Search for the cell housing the specified text and yield its [X, Y] center coordinate. 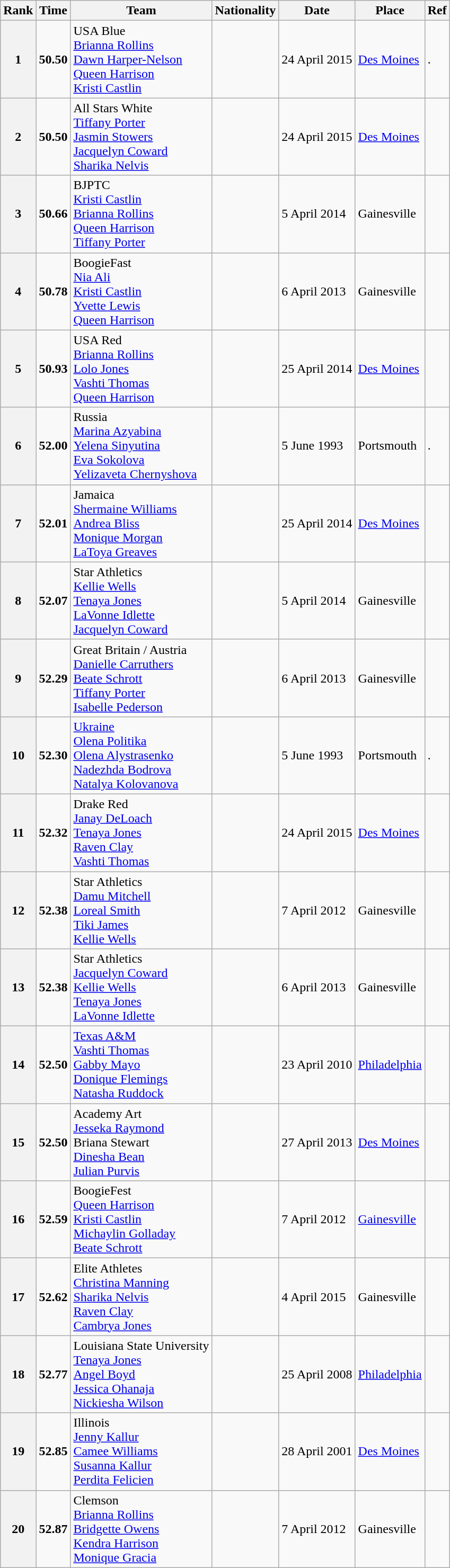
52.30 [53, 755]
52.00 [53, 446]
BoogieFastNia AliKristi CastlinYvette LewisQueen Harrison [141, 291]
Star AthleticsKellie WellsTenaya JonesLaVonne IdletteJacquelyn Coward [141, 601]
Date [317, 11]
50.93 [53, 369]
17 [18, 1297]
USA BlueBrianna RollinsDawn Harper-NelsonQueen HarrisonKristi Castlin [141, 59]
23 April 2010 [317, 1065]
Texas A&MVashti ThomasGabby MayoDonique FlemingsNatasha Ruddock [141, 1065]
Drake RedJanay DeLoachTenaya JonesRaven ClayVashti Thomas [141, 832]
JamaicaShermaine WilliamsAndrea BlissMonique MorganLaToya Greaves [141, 523]
4 April 2015 [317, 1297]
UkraineOlena PolitikaOlena AlystrasenkoNadezhda BodrovaNatalya Kolovanova [141, 755]
1 [18, 59]
Star AthleticsJacquelyn CowardKellie WellsTenaya JonesLaVonne Idlette [141, 988]
52.32 [53, 832]
Ref [437, 11]
19 [18, 1451]
52.87 [53, 1529]
20 [18, 1529]
10 [18, 755]
9 [18, 678]
52.77 [53, 1374]
15 [18, 1142]
Academy ArtJesseka RaymondBriana StewartDinesha BeanJulian Purvis [141, 1142]
ClemsonBrianna RollinsBridgette OwensKendra HarrisonMonique Gracia [141, 1529]
RussiaMarina AzyabinaYelena SinyutinaEva SokolovaYelizaveta Chernyshova [141, 446]
52.07 [53, 601]
All Stars WhiteTiffany PorterJasmin StowersJacquelyn CowardSharika Nelvis [141, 137]
Nationality [245, 11]
Rank [18, 11]
16 [18, 1220]
12 [18, 910]
18 [18, 1374]
Elite AthletesChristina ManningSharika NelvisRaven ClayCambrya Jones [141, 1297]
6 [18, 446]
Star AthleticsDamu MitchellLoreal SmithTiki JamesKellie Wells [141, 910]
25 April 2008 [317, 1374]
4 [18, 291]
52.59 [53, 1220]
3 [18, 214]
Great Britain / AustriaDanielle CarruthersBeate SchrottTiffany PorterIsabelle Pederson [141, 678]
50.78 [53, 291]
Time [53, 11]
5 [18, 369]
52.01 [53, 523]
50.66 [53, 214]
BJPTCKristi CastlinBrianna RollinsQueen HarrisonTiffany Porter [141, 214]
Place [390, 11]
2 [18, 137]
28 April 2001 [317, 1451]
52.62 [53, 1297]
Team [141, 11]
52.29 [53, 678]
11 [18, 832]
14 [18, 1065]
7 [18, 523]
USA RedBrianna RollinsLolo JonesVashti ThomasQueen Harrison [141, 369]
IllinoisJenny KallurCamee WilliamsSusanna KallurPerdita Felicien [141, 1451]
BoogieFestQueen HarrisonKristi CastlinMichaylin GolladayBeate Schrott [141, 1220]
13 [18, 988]
27 April 2013 [317, 1142]
Louisiana State UniversityTenaya JonesAngel BoydJessica OhanajaNickiesha Wilson [141, 1374]
8 [18, 601]
52.85 [53, 1451]
